Capture the cell that displays the provided text and extract its (X, Y) central coordinate. 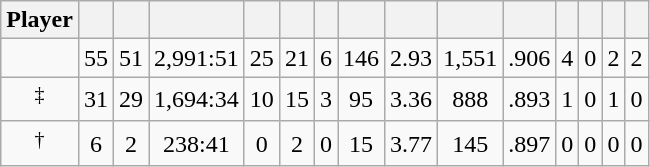
Player (40, 20)
51 (132, 58)
1,694:34 (197, 100)
95 (362, 100)
31 (96, 100)
888 (470, 100)
2.93 (412, 58)
2,991:51 (197, 58)
55 (96, 58)
145 (470, 144)
10 (262, 100)
29 (132, 100)
1,551 (470, 58)
.906 (530, 58)
146 (362, 58)
3.77 (412, 144)
25 (262, 58)
3 (326, 100)
† (40, 144)
.897 (530, 144)
.893 (530, 100)
‡ (40, 100)
3.36 (412, 100)
4 (568, 58)
238:41 (197, 144)
21 (296, 58)
